Provide the (x, y) coordinate of the cell's center where the given text is located.  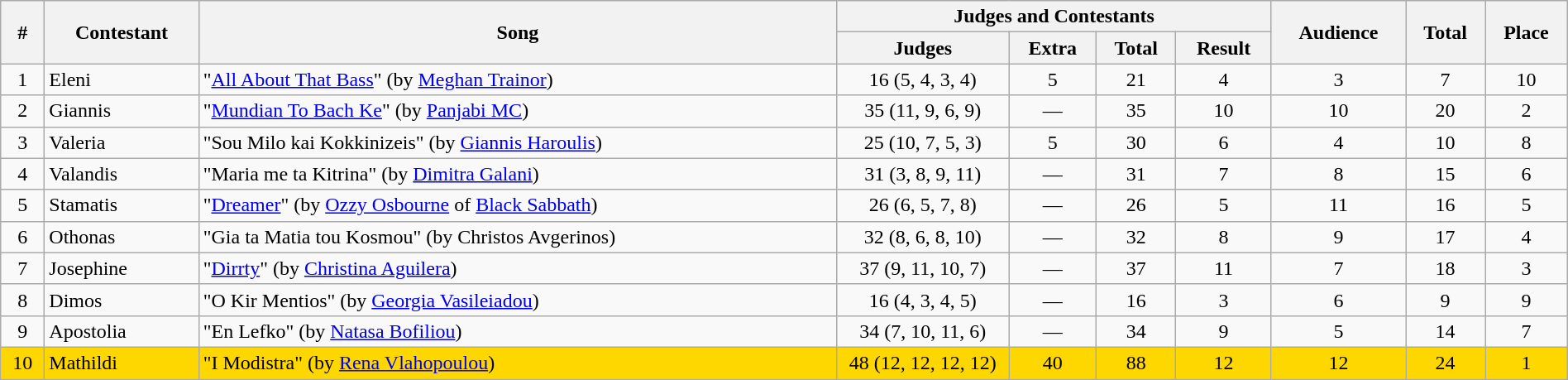
Contestant (122, 32)
Othonas (122, 237)
34 (1136, 331)
Josephine (122, 268)
35 (1136, 111)
17 (1446, 237)
32 (1136, 237)
34 (7, 10, 11, 6) (923, 331)
Giannis (122, 111)
"Gia ta Matia tou Kosmou" (by Christos Avgerinos) (518, 237)
# (23, 32)
"All About That Bass" (by Meghan Trainor) (518, 79)
26 (6, 5, 7, 8) (923, 205)
Valandis (122, 174)
"Dreamer" (by Ozzy Osbourne of Black Sabbath) (518, 205)
16 (4, 3, 4, 5) (923, 300)
37 (9, 11, 10, 7) (923, 268)
Extra (1053, 48)
48 (12, 12, 12, 12) (923, 363)
37 (1136, 268)
Judges (923, 48)
21 (1136, 79)
26 (1136, 205)
Judges and Contestants (1054, 17)
Valeria (122, 142)
Apostolia (122, 331)
88 (1136, 363)
15 (1446, 174)
"Maria me ta Kitrina" (by Dimitra Galani) (518, 174)
Audience (1338, 32)
Song (518, 32)
Mathildi (122, 363)
Stamatis (122, 205)
14 (1446, 331)
"Mundian To Bach Ke" (by Panjabi MC) (518, 111)
31 (1136, 174)
"I Modistra" (by Rena Vlahopoulou) (518, 363)
"En Lefko" (by Natasa Bofiliou) (518, 331)
"Sou Milo kai Kokkinizeis" (by Giannis Haroulis) (518, 142)
30 (1136, 142)
25 (10, 7, 5, 3) (923, 142)
Place (1527, 32)
"O Kir Mentios" (by Georgia Vasileiadou) (518, 300)
Result (1224, 48)
40 (1053, 363)
Dimos (122, 300)
32 (8, 6, 8, 10) (923, 237)
Eleni (122, 79)
31 (3, 8, 9, 11) (923, 174)
18 (1446, 268)
24 (1446, 363)
"Dirrty" (by Christina Aguilera) (518, 268)
35 (11, 9, 6, 9) (923, 111)
20 (1446, 111)
16 (5, 4, 3, 4) (923, 79)
